Output the [X, Y] coordinate of the center of the cell containing the given text.  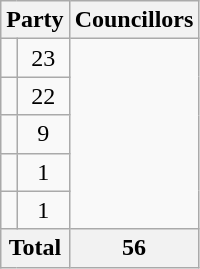
9 [43, 134]
22 [43, 96]
56 [134, 248]
Councillors [134, 20]
Total [35, 248]
23 [43, 58]
Party [35, 20]
